Return the [X, Y] coordinate for the center point of the cell that contains the specified text.  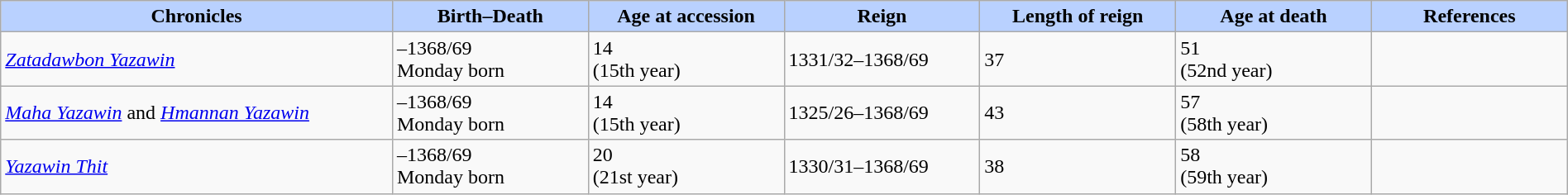
1325/26–1368/69 [882, 112]
Yazawin Thit [197, 167]
38 [1078, 167]
58 (59th year) [1274, 167]
Age at accession [686, 17]
20 (21st year) [686, 167]
1331/32–1368/69 [882, 59]
Length of reign [1078, 17]
Chronicles [197, 17]
57 (58th year) [1274, 112]
Maha Yazawin and Hmannan Yazawin [197, 112]
Age at death [1274, 17]
51 (52nd year) [1274, 59]
37 [1078, 59]
Birth–Death [490, 17]
1330/31–1368/69 [882, 167]
Zatadawbon Yazawin [197, 59]
Reign [882, 17]
43 [1078, 112]
References [1469, 17]
